Find where the given text appears and provide that cell's center as [x, y] coordinate. 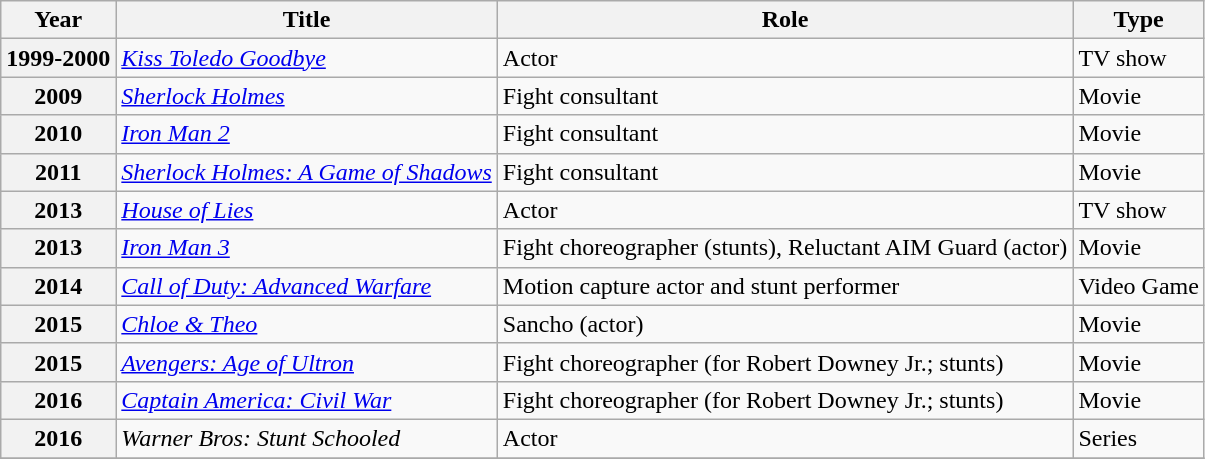
Role [785, 20]
Motion capture actor and stunt performer [785, 286]
Avengers: Age of Ultron [306, 362]
Type [1139, 20]
Sherlock Holmes: A Game of Shadows [306, 172]
Warner Bros: Stunt Schooled [306, 438]
Sherlock Holmes [306, 96]
2011 [58, 172]
Iron Man 2 [306, 134]
Kiss Toledo Goodbye [306, 58]
Iron Man 3 [306, 248]
House of Lies [306, 210]
Chloe & Theo [306, 324]
Fight choreographer (stunts), Reluctant AIM Guard (actor) [785, 248]
Captain America: Civil War [306, 400]
2014 [58, 286]
2010 [58, 134]
Year [58, 20]
Video Game [1139, 286]
Sancho (actor) [785, 324]
Series [1139, 438]
Title [306, 20]
Call of Duty: Advanced Warfare [306, 286]
2009 [58, 96]
1999-2000 [58, 58]
